Return the (x, y) coordinate for the center point of the cell that contains the specified text.  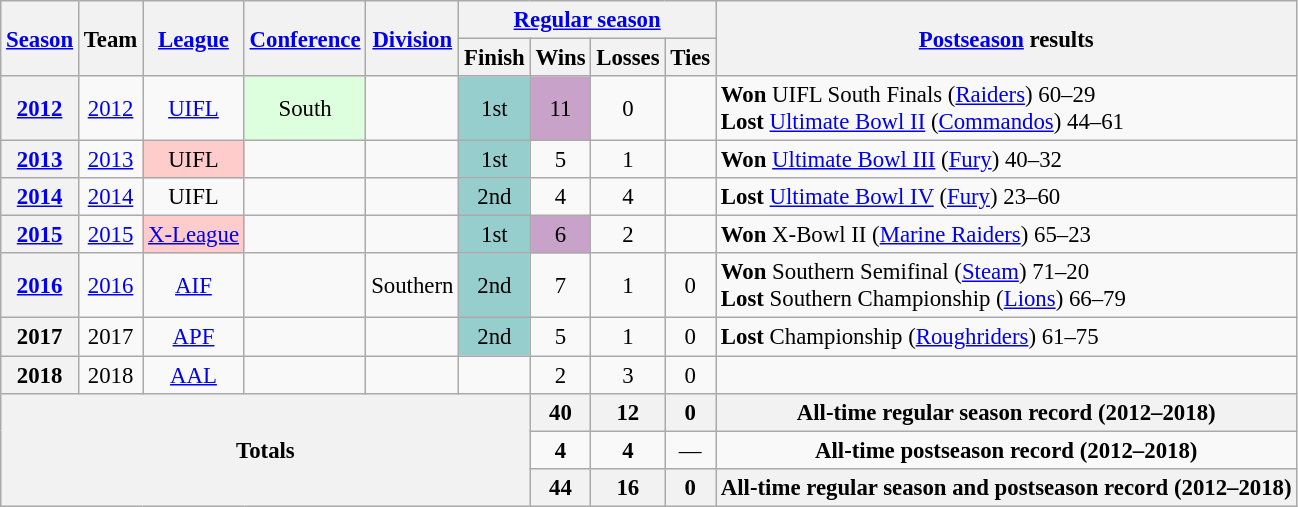
APF (194, 337)
All-time regular season record (2012–2018) (1006, 412)
Won UIFL South Finals (Raiders) 60–29Lost Ultimate Bowl II (Commandos) 44–61 (1006, 108)
League (194, 38)
Regular season (588, 20)
11 (560, 108)
Losses (628, 58)
Southern (412, 286)
All-time regular season and postseason record (2012–2018) (1006, 487)
Ties (690, 58)
All-time postseason record (2012–2018) (1006, 450)
6 (560, 235)
7 (560, 286)
Conference (305, 38)
Totals (266, 450)
Won X-Bowl II (Marine Raiders) 65–23 (1006, 235)
16 (628, 487)
Won Ultimate Bowl III (Fury) 40–32 (1006, 160)
Wins (560, 58)
Lost Ultimate Bowl IV (Fury) 23–60 (1006, 197)
44 (560, 487)
Season (40, 38)
Won Southern Semifinal (Steam) 71–20Lost Southern Championship (Lions) 66–79 (1006, 286)
12 (628, 412)
Team (110, 38)
Division (412, 38)
Finish (494, 58)
AAL (194, 375)
40 (560, 412)
Lost Championship (Roughriders) 61–75 (1006, 337)
3 (628, 375)
X-League (194, 235)
AIF (194, 286)
South (305, 108)
— (690, 450)
Postseason results (1006, 38)
